From the cell containing the given text, extract its center point as (x, y) coordinate. 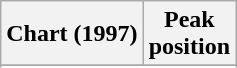
Peakposition (189, 34)
Chart (1997) (72, 34)
